Determine the (X, Y) coordinate at the center of the cell enclosing the given text.  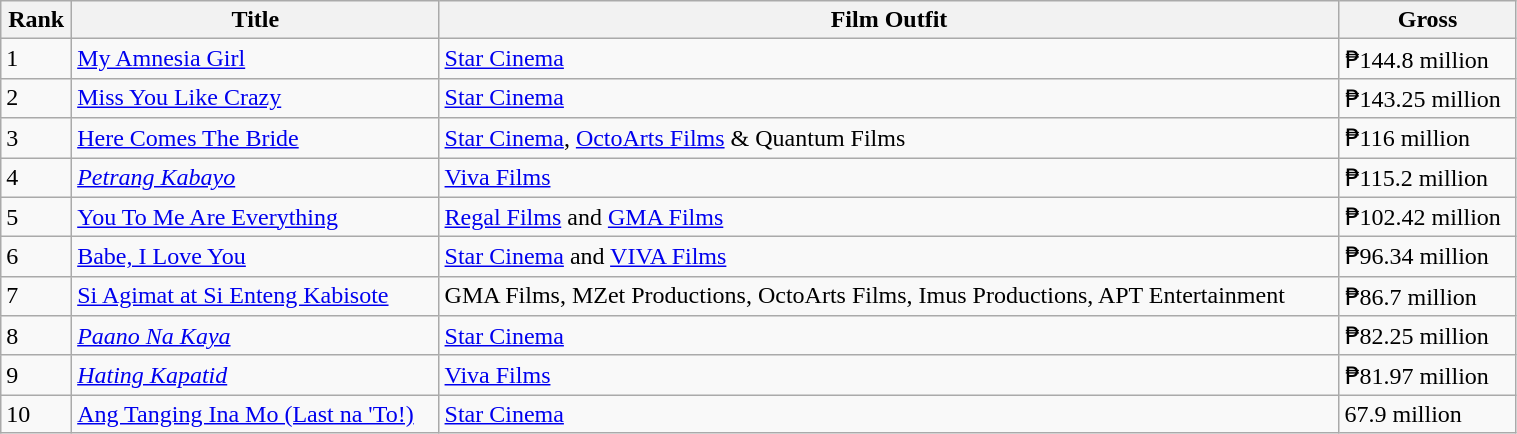
Regal Films and GMA Films (889, 217)
₱144.8 million (1428, 59)
Babe, I Love You (256, 257)
Star Cinema, OctoArts Films & Quantum Films (889, 138)
Here Comes The Bride (256, 138)
₱102.42 million (1428, 217)
1 (36, 59)
Title (256, 20)
GMA Films, MZet Productions, OctoArts Films, Imus Productions, APT Entertainment (889, 296)
Star Cinema and VIVA Films (889, 257)
4 (36, 178)
67.9 million (1428, 414)
My Amnesia Girl (256, 59)
3 (36, 138)
9 (36, 375)
6 (36, 257)
Paano Na Kaya (256, 336)
5 (36, 217)
₱86.7 million (1428, 296)
₱143.25 million (1428, 98)
Ang Tanging Ina Mo (Last na 'To!) (256, 414)
Si Agimat at Si Enteng Kabisote (256, 296)
Rank (36, 20)
₱82.25 million (1428, 336)
2 (36, 98)
Film Outfit (889, 20)
10 (36, 414)
₱81.97 million (1428, 375)
8 (36, 336)
Miss You Like Crazy (256, 98)
You To Me Are Everything (256, 217)
Gross (1428, 20)
7 (36, 296)
Petrang Kabayo (256, 178)
₱115.2 million (1428, 178)
₱96.34 million (1428, 257)
₱116 million (1428, 138)
Hating Kapatid (256, 375)
